Scan for the cell matching the given text and deliver its (X, Y) coordinate at center. 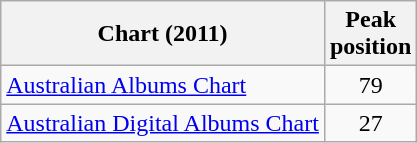
79 (370, 85)
Chart (2011) (163, 34)
Peak position (370, 34)
Australian Digital Albums Chart (163, 123)
27 (370, 123)
Australian Albums Chart (163, 85)
